Identify which cell holds the provided text, then report its [x, y] central coordinate. 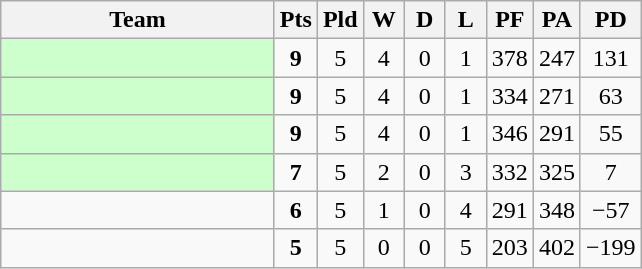
D [424, 20]
−199 [610, 248]
332 [510, 172]
334 [510, 96]
L [466, 20]
247 [556, 58]
PF [510, 20]
Pld [340, 20]
63 [610, 96]
131 [610, 58]
325 [556, 172]
402 [556, 248]
271 [556, 96]
348 [556, 210]
PA [556, 20]
PD [610, 20]
203 [510, 248]
378 [510, 58]
346 [510, 134]
3 [466, 172]
Team [138, 20]
2 [384, 172]
W [384, 20]
Pts [296, 20]
6 [296, 210]
−57 [610, 210]
55 [610, 134]
